For the text-containing cell, return its midpoint in (x, y) coordinate format. 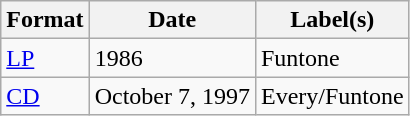
Funtone (332, 58)
1986 (172, 58)
Every/Funtone (332, 96)
Date (172, 20)
CD (45, 96)
LP (45, 58)
Format (45, 20)
Label(s) (332, 20)
October 7, 1997 (172, 96)
